Find where the given text appears and provide that cell's center as [X, Y] coordinate. 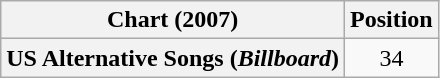
Position [392, 20]
Chart (2007) [173, 20]
US Alternative Songs (Billboard) [173, 58]
34 [392, 58]
